Pinpoint the cell where the given text exists, returning its [X, Y] midpoint coordinate. 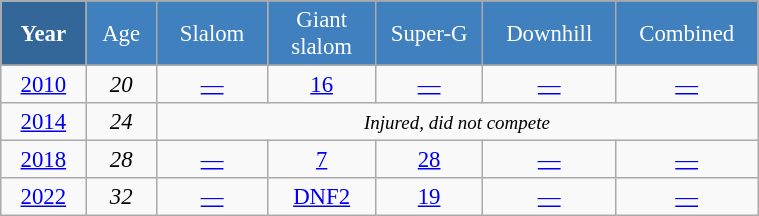
2010 [44, 85]
19 [428, 197]
Giantslalom [322, 34]
Super-G [428, 34]
2022 [44, 197]
DNF2 [322, 197]
2018 [44, 160]
7 [322, 160]
Slalom [212, 34]
16 [322, 85]
2014 [44, 122]
Year [44, 34]
Combined [687, 34]
24 [121, 122]
Injured, did not compete [456, 122]
Downhill [550, 34]
Age [121, 34]
20 [121, 85]
32 [121, 197]
